Search for the cell housing the specified text and yield its (x, y) center coordinate. 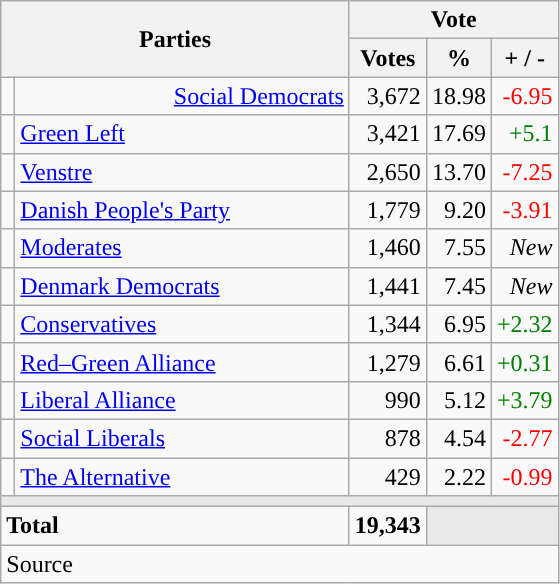
4.54 (458, 438)
3,672 (388, 96)
Votes (388, 58)
Green Left (182, 134)
+0.31 (524, 362)
% (458, 58)
13.70 (458, 172)
1,441 (388, 286)
Danish People's Party (182, 210)
Denmark Democrats (182, 286)
+2.32 (524, 324)
The Alternative (182, 477)
1,460 (388, 248)
18.98 (458, 96)
+ / - (524, 58)
3,421 (388, 134)
Conservatives (182, 324)
-7.25 (524, 172)
Social Liberals (182, 438)
+5.1 (524, 134)
2.22 (458, 477)
-3.91 (524, 210)
1,344 (388, 324)
Total (176, 526)
9.20 (458, 210)
+3.79 (524, 400)
7.55 (458, 248)
878 (388, 438)
Red–Green Alliance (182, 362)
Moderates (182, 248)
Source (280, 564)
7.45 (458, 286)
Vote (454, 20)
429 (388, 477)
Liberal Alliance (182, 400)
Social Democrats (182, 96)
5.12 (458, 400)
Venstre (182, 172)
17.69 (458, 134)
990 (388, 400)
6.61 (458, 362)
-6.95 (524, 96)
-0.99 (524, 477)
2,650 (388, 172)
-2.77 (524, 438)
19,343 (388, 526)
Parties (176, 39)
6.95 (458, 324)
1,279 (388, 362)
1,779 (388, 210)
